For the text-containing cell, return its midpoint in [x, y] coordinate format. 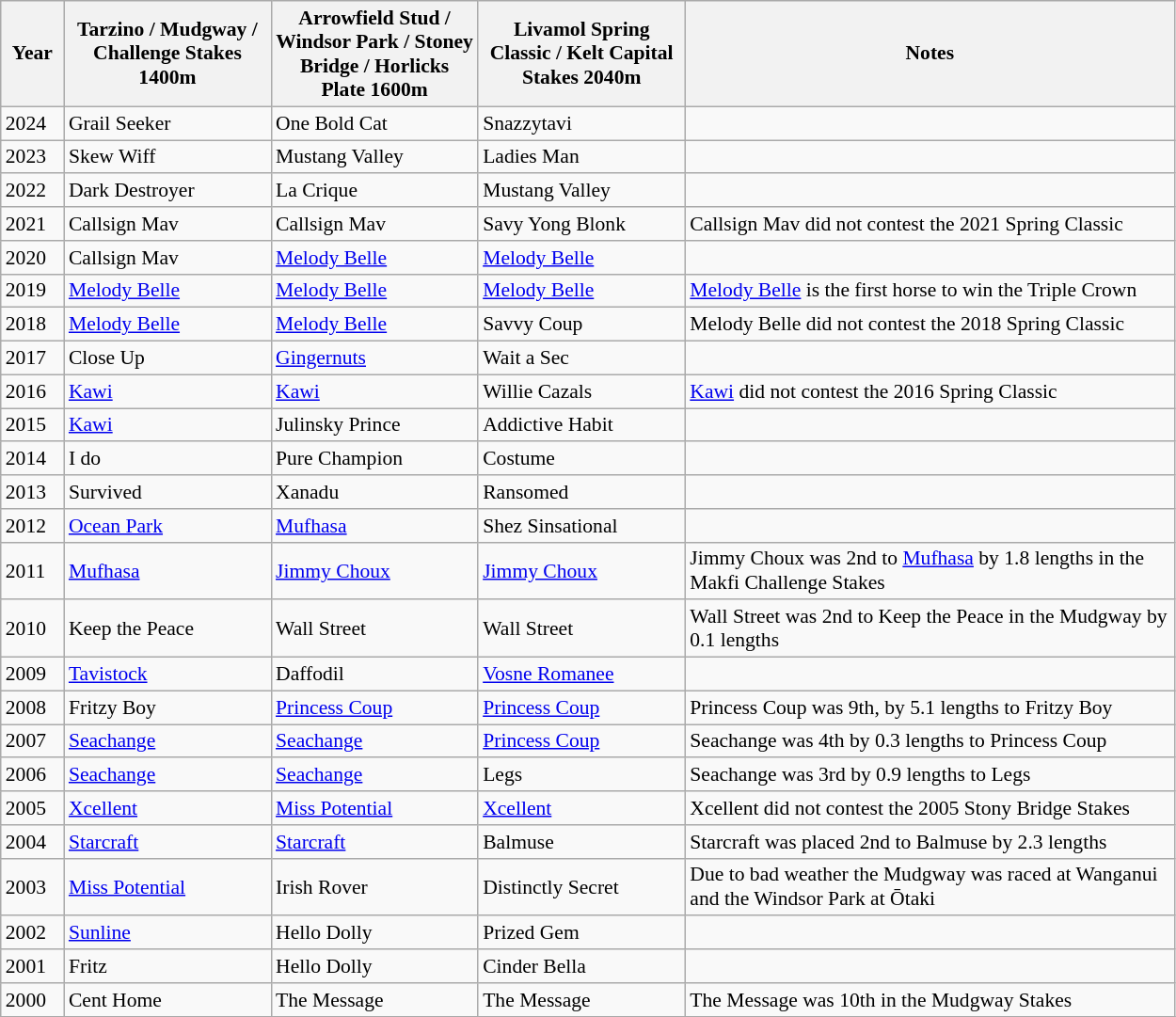
Xanadu [374, 492]
Seachange was 4th by 0.3 lengths to Princess Coup [930, 741]
Shez Sinsational [581, 526]
Pure Champion [374, 459]
Vosne Romanee [581, 675]
2009 [32, 675]
Cent Home [167, 1000]
2012 [32, 526]
Irish Rover [374, 886]
2003 [32, 886]
2010 [32, 628]
2017 [32, 358]
Tavistock [167, 675]
Survived [167, 492]
2013 [32, 492]
Notes [930, 54]
I do [167, 459]
Fritz [167, 966]
Year [32, 54]
2024 [32, 123]
Close Up [167, 358]
Jimmy Choux was 2nd to Mufhasa by 1.8 lengths in the Makfi Challenge Stakes [930, 570]
Skew Wiff [167, 157]
2000 [32, 1000]
2016 [32, 391]
Arrowfield Stud / Windsor Park / Stoney Bridge / Horlicks Plate 1600m [374, 54]
2005 [32, 808]
Keep the Peace [167, 628]
Cinder Bella [581, 966]
Dark Destroyer [167, 191]
Tarzino / Mudgway / Challenge Stakes 1400m [167, 54]
2022 [32, 191]
Grail Seeker [167, 123]
Julinsky Prince [374, 425]
Wait a Sec [581, 358]
2002 [32, 933]
Prized Gem [581, 933]
Balmuse [581, 842]
Addictive Habit [581, 425]
Savvy Coup [581, 325]
2007 [32, 741]
Melody Belle did not contest the 2018 Spring Classic [930, 325]
Seachange was 3rd by 0.9 lengths to Legs [930, 775]
2015 [32, 425]
One Bold Cat [374, 123]
2023 [32, 157]
Snazzytavi [581, 123]
Sunline [167, 933]
Xcellent did not contest the 2005 Stony Bridge Stakes [930, 808]
Melody Belle is the first horse to win the Triple Crown [930, 291]
The Message was 10th in the Mudgway Stakes [930, 1000]
Starcraft was placed 2nd to Balmuse by 2.3 lengths [930, 842]
2006 [32, 775]
2021 [32, 224]
2001 [32, 966]
La Crique [374, 191]
Ocean Park [167, 526]
Willie Cazals [581, 391]
Livamol Spring Classic / Kelt Capital Stakes 2040m [581, 54]
Ladies Man [581, 157]
2018 [32, 325]
2011 [32, 570]
Princess Coup was 9th, by 5.1 lengths to Fritzy Boy [930, 707]
2019 [32, 291]
Costume [581, 459]
Daffodil [374, 675]
Kawi did not contest the 2016 Spring Classic [930, 391]
Savy Yong Blonk [581, 224]
2020 [32, 258]
Wall Street was 2nd to Keep the Peace in the Mudgway by 0.1 lengths [930, 628]
Callsign Mav did not contest the 2021 Spring Classic [930, 224]
2014 [32, 459]
Legs [581, 775]
Due to bad weather the Mudgway was raced at Wanganui and the Windsor Park at Ōtaki [930, 886]
Ransomed [581, 492]
2004 [32, 842]
Distinctly Secret [581, 886]
2008 [32, 707]
Fritzy Boy [167, 707]
Gingernuts [374, 358]
